Identify which cell holds the provided text, then report its (X, Y) central coordinate. 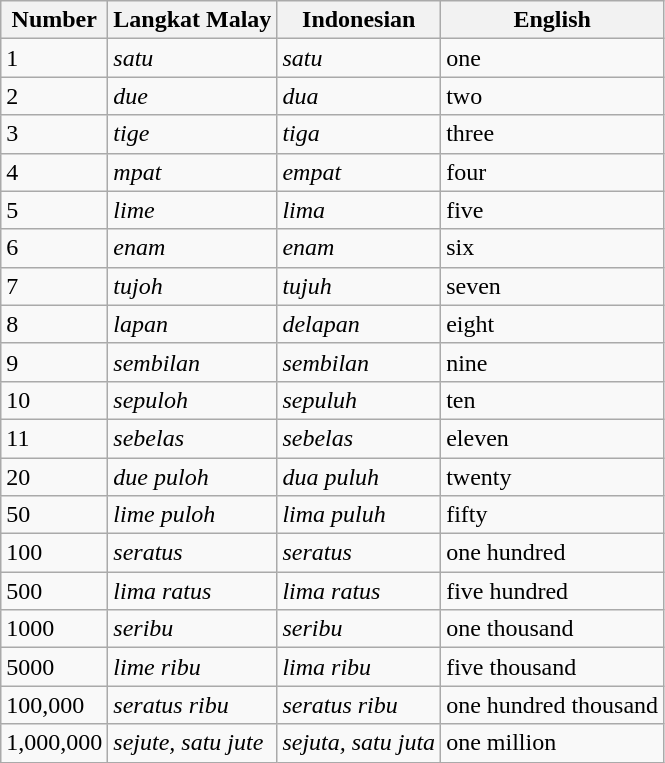
3 (54, 134)
two (552, 96)
seven (552, 286)
nine (552, 362)
50 (54, 515)
tujuh (359, 286)
empat (359, 172)
100,000 (54, 705)
500 (54, 591)
due (192, 96)
five (552, 210)
7 (54, 286)
lime (192, 210)
1 (54, 58)
six (552, 248)
eleven (552, 438)
5 (54, 210)
sejuta, satu juta (359, 743)
Indonesian (359, 20)
five hundred (552, 591)
1,000,000 (54, 743)
dua puluh (359, 477)
lima ribu (359, 667)
Number (54, 20)
mpat (192, 172)
one hundred (552, 553)
lime puloh (192, 515)
due puloh (192, 477)
sepuloh (192, 400)
4 (54, 172)
10 (54, 400)
5000 (54, 667)
four (552, 172)
20 (54, 477)
delapan (359, 324)
100 (54, 553)
tige (192, 134)
9 (54, 362)
one million (552, 743)
three (552, 134)
twenty (552, 477)
2 (54, 96)
English (552, 20)
sepuluh (359, 400)
lapan (192, 324)
8 (54, 324)
lime ribu (192, 667)
tujoh (192, 286)
Langkat Malay (192, 20)
sejute, satu jute (192, 743)
eight (552, 324)
11 (54, 438)
one (552, 58)
lima puluh (359, 515)
one thousand (552, 629)
tiga (359, 134)
ten (552, 400)
five thousand (552, 667)
one hundred thousand (552, 705)
6 (54, 248)
lima (359, 210)
dua (359, 96)
1000 (54, 629)
fifty (552, 515)
